From the cell containing the given text, extract its center point as [x, y] coordinate. 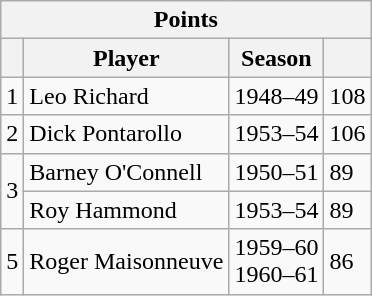
2 [12, 134]
Dick Pontarollo [126, 134]
5 [12, 262]
Player [126, 58]
Season [276, 58]
Barney O'Connell [126, 172]
Points [186, 20]
108 [348, 96]
106 [348, 134]
Roger Maisonneuve [126, 262]
1950–51 [276, 172]
1959–601960–61 [276, 262]
Roy Hammond [126, 210]
1948–49 [276, 96]
1 [12, 96]
86 [348, 262]
3 [12, 191]
Leo Richard [126, 96]
